Scan for the cell matching the given text and deliver its (X, Y) coordinate at center. 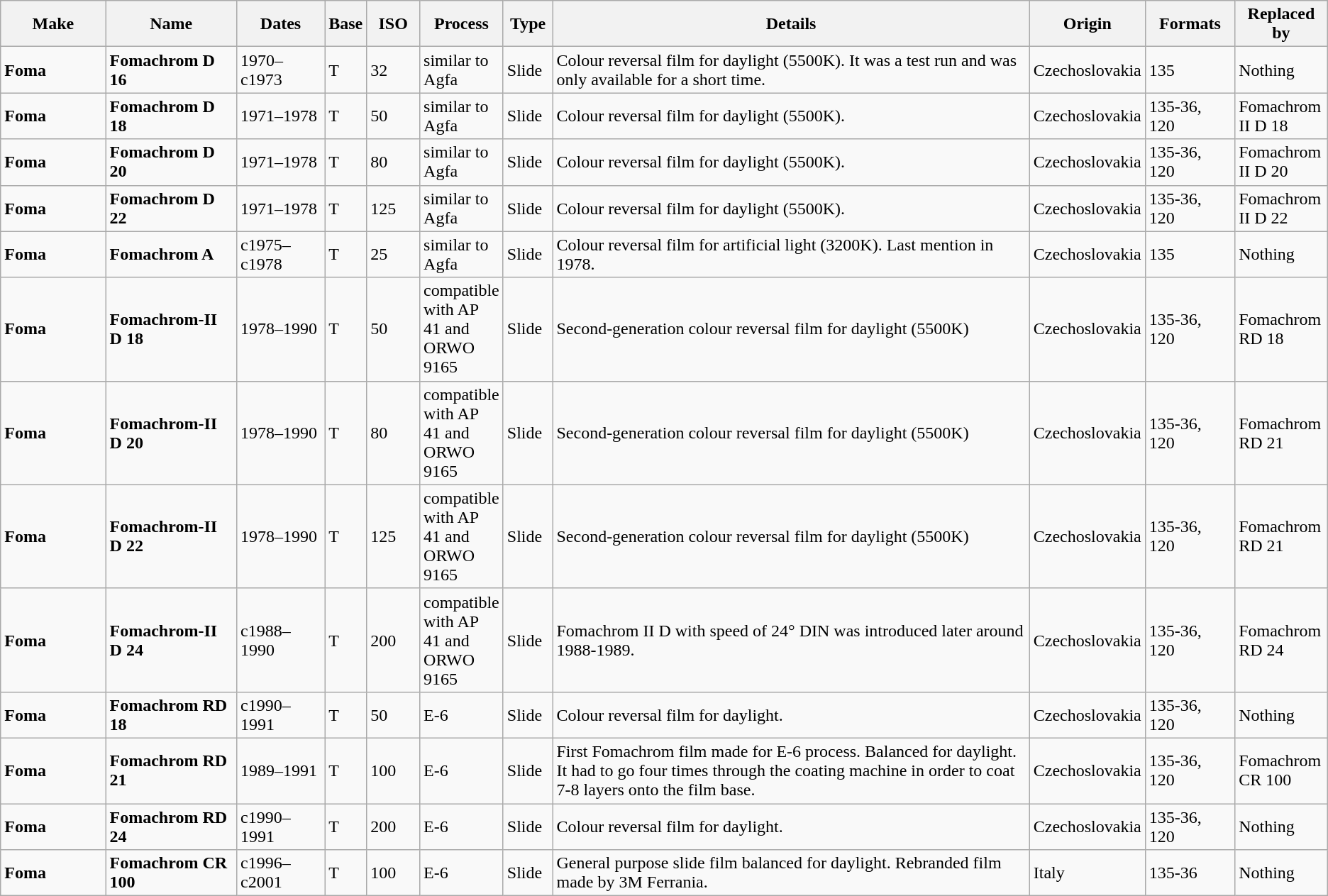
32 (393, 70)
Fomachrom-II D 20 (171, 433)
c1988–1990 (280, 640)
1989–1991 (280, 770)
Colour reversal film for daylight (5500K). It was a test run and was only available for a short time. (791, 70)
Name (171, 24)
1970–c1973 (280, 70)
Fomachrom D 22 (171, 209)
Origin (1087, 24)
Details (791, 24)
25 (393, 254)
Fomachrom II D 18 (1281, 116)
Fomachrom II D 22 (1281, 209)
General purpose slide film balanced for daylight. Rebranded film made by 3M Ferrania. (791, 873)
Type (528, 24)
Fomachrom-II D 18 (171, 329)
c1996–c2001 (280, 873)
Fomachrom II D 20 (1281, 162)
135-36 (1190, 873)
Fomachrom D 20 (171, 162)
Process (462, 24)
Formats (1190, 24)
Fomachrom-II D 24 (171, 640)
Fomachrom-II D 22 (171, 536)
Colour reversal film for artificial light (3200K). Last mention in 1978. (791, 254)
Base (346, 24)
Italy (1087, 873)
c1975–c1978 (280, 254)
Make (53, 24)
Fomachrom II D with speed of 24° DIN was introduced later around 1988-1989. (791, 640)
Fomachrom D 18 (171, 116)
Fomachrom D 16 (171, 70)
Replaced by (1281, 24)
ISO (393, 24)
Fomachrom A (171, 254)
Dates (280, 24)
